Search for the cell housing the specified text and yield its [X, Y] center coordinate. 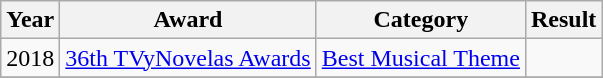
36th TVyNovelas Awards [188, 58]
Year [30, 20]
Best Musical Theme [420, 58]
Category [420, 20]
Award [188, 20]
2018 [30, 58]
Result [563, 20]
